For the text-containing cell, return its midpoint in [x, y] coordinate format. 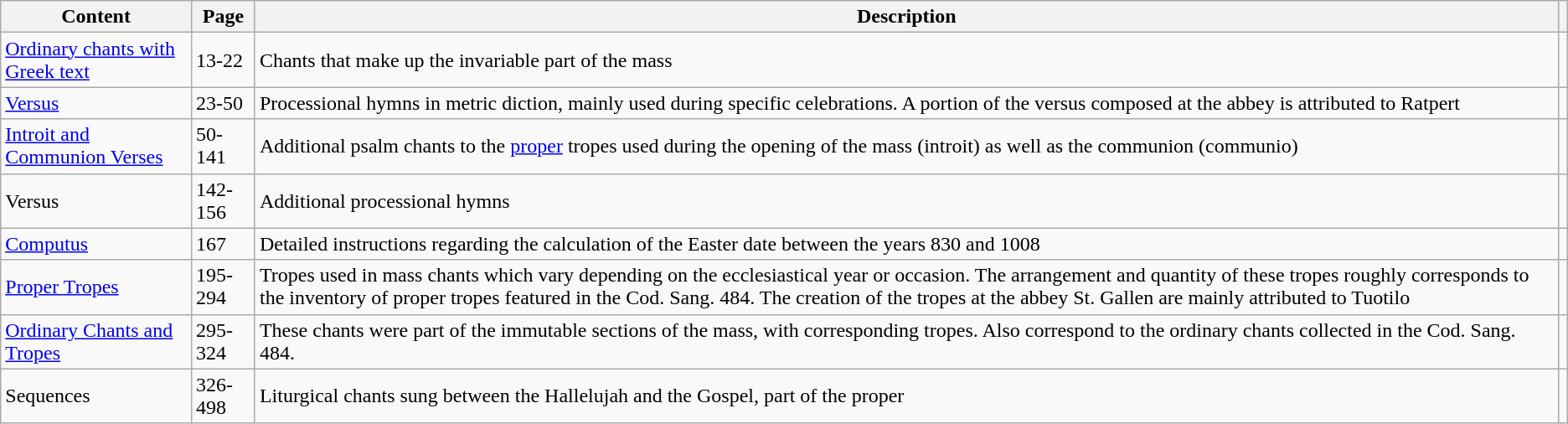
Page [223, 17]
142-156 [223, 201]
50-141 [223, 146]
13-22 [223, 60]
23-50 [223, 103]
Chants that make up the invariable part of the mass [906, 60]
Liturgical chants sung between the Hallelujah and the Gospel, part of the proper [906, 396]
Sequences [96, 396]
195-294 [223, 287]
Additional processional hymns [906, 201]
Ordinary chants with Greek text [96, 60]
Proper Tropes [96, 287]
Computus [96, 244]
Ordinary Chants and Tropes [96, 342]
Description [906, 17]
Content [96, 17]
Introit and Communion Verses [96, 146]
Additional psalm chants to the proper tropes used during the opening of the mass (introit) as well as the communion (communio) [906, 146]
Detailed instructions regarding the calculation of the Easter date between the years 830 and 1008 [906, 244]
326-498 [223, 396]
295-324 [223, 342]
167 [223, 244]
